Output the (X, Y) coordinate of the center of the cell containing the given text.  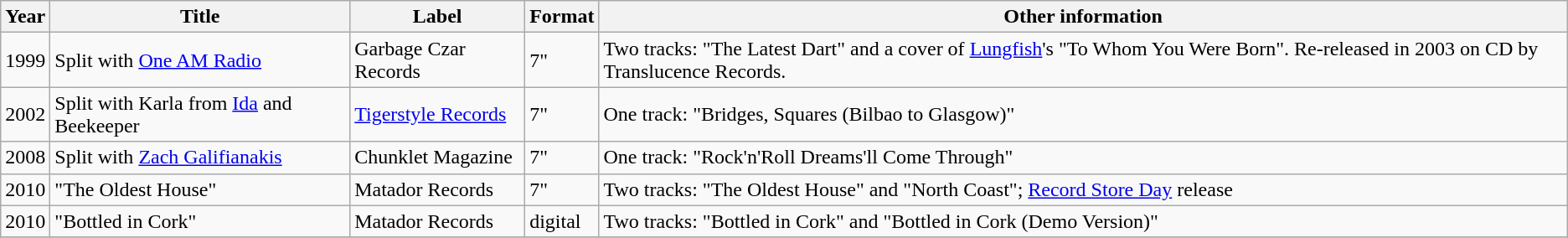
One track: "Bridges, Squares (Bilbao to Glasgow)" (1083, 114)
One track: "Rock'n'Roll Dreams'll Come Through" (1083, 158)
Title (200, 17)
Two tracks: "The Oldest House" and "North Coast"; Record Store Day release (1083, 189)
Two tracks: "The Latest Dart" and a cover of Lungfish's "To Whom You Were Born". Re-released in 2003 on CD by Translucence Records. (1083, 60)
Format (562, 17)
Split with Karla from Ida and Beekeeper (200, 114)
Tigerstyle Records (437, 114)
Split with One AM Radio (200, 60)
1999 (25, 60)
2002 (25, 114)
Two tracks: "Bottled in Cork" and "Bottled in Cork (Demo Version)" (1083, 221)
2008 (25, 158)
Label (437, 17)
"The Oldest House" (200, 189)
Split with Zach Galifianakis (200, 158)
digital (562, 221)
Garbage Czar Records (437, 60)
Other information (1083, 17)
Chunklet Magazine (437, 158)
"Bottled in Cork" (200, 221)
Year (25, 17)
